Return (X, Y) of the center of cell containing provided text 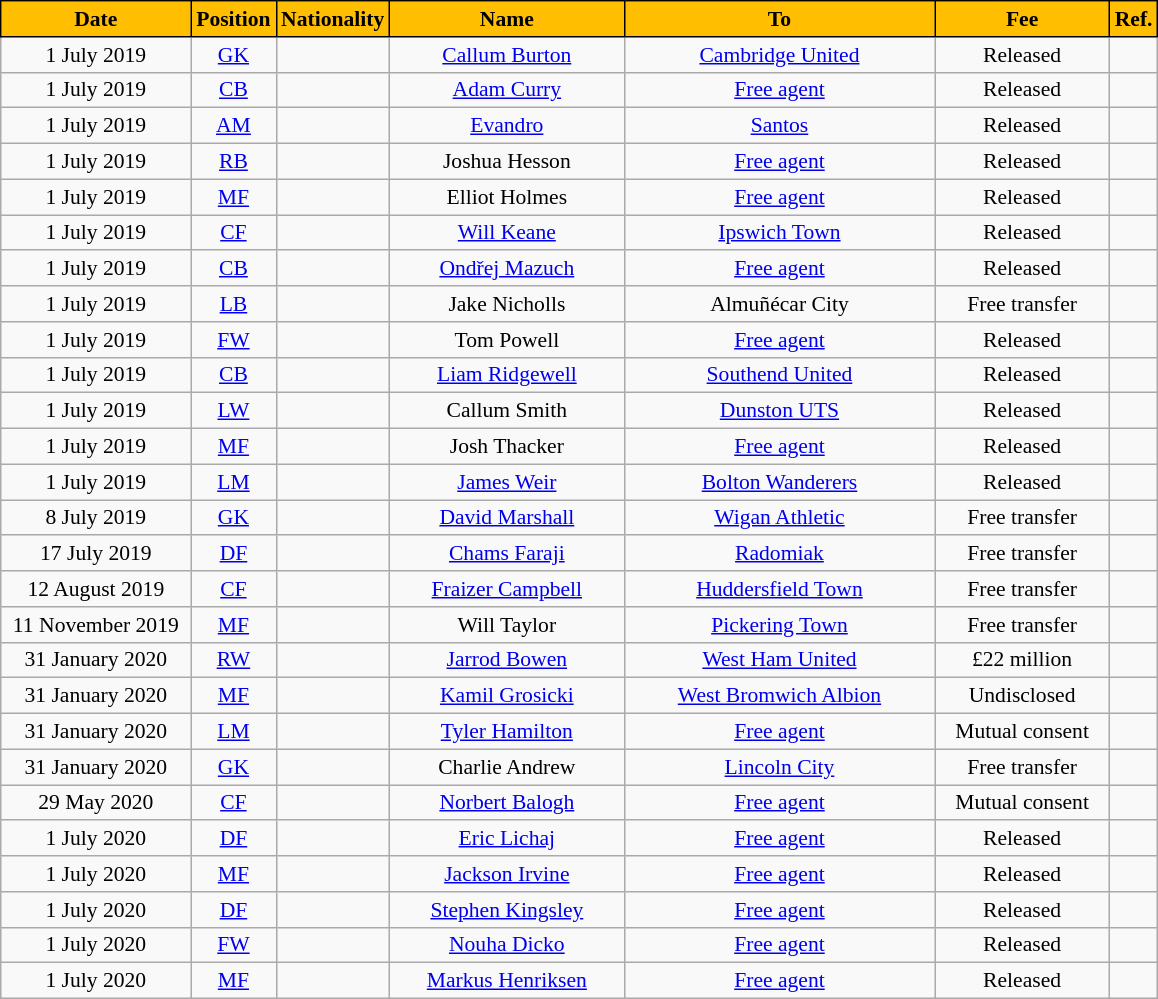
Norbert Balogh (506, 803)
Ipswich Town (779, 233)
Callum Burton (506, 55)
Evandro (506, 126)
LW (234, 411)
David Marshall (506, 518)
Lincoln City (779, 767)
Southend United (779, 375)
Josh Thacker (506, 447)
West Bromwich Albion (779, 696)
Huddersfield Town (779, 589)
Fraizer Campbell (506, 589)
Callum Smith (506, 411)
12 August 2019 (96, 589)
17 July 2019 (96, 554)
RB (234, 162)
LB (234, 304)
Joshua Hesson (506, 162)
Cambridge United (779, 55)
Jackson Irvine (506, 874)
Tom Powell (506, 340)
Name (506, 19)
Radomiak (779, 554)
Pickering Town (779, 625)
Ref. (1134, 19)
Fee (1022, 19)
Position (234, 19)
James Weir (506, 482)
Liam Ridgewell (506, 375)
Nouha Dicko (506, 945)
Eric Lichaj (506, 839)
To (779, 19)
Elliot Holmes (506, 197)
AM (234, 126)
Markus Henriksen (506, 981)
Will Keane (506, 233)
Santos (779, 126)
Date (96, 19)
Almuñécar City (779, 304)
Nationality (332, 19)
RW (234, 660)
Ondřej Mazuch (506, 269)
£22 million (1022, 660)
Will Taylor (506, 625)
Jarrod Bowen (506, 660)
Chams Faraji (506, 554)
West Ham United (779, 660)
Wigan Athletic (779, 518)
Charlie Andrew (506, 767)
Jake Nicholls (506, 304)
Tyler Hamilton (506, 732)
Dunston UTS (779, 411)
Kamil Grosicki (506, 696)
11 November 2019 (96, 625)
29 May 2020 (96, 803)
Adam Curry (506, 90)
8 July 2019 (96, 518)
Undisclosed (1022, 696)
Stephen Kingsley (506, 910)
Bolton Wanderers (779, 482)
